For the text-containing cell, return its midpoint in (X, Y) coordinate format. 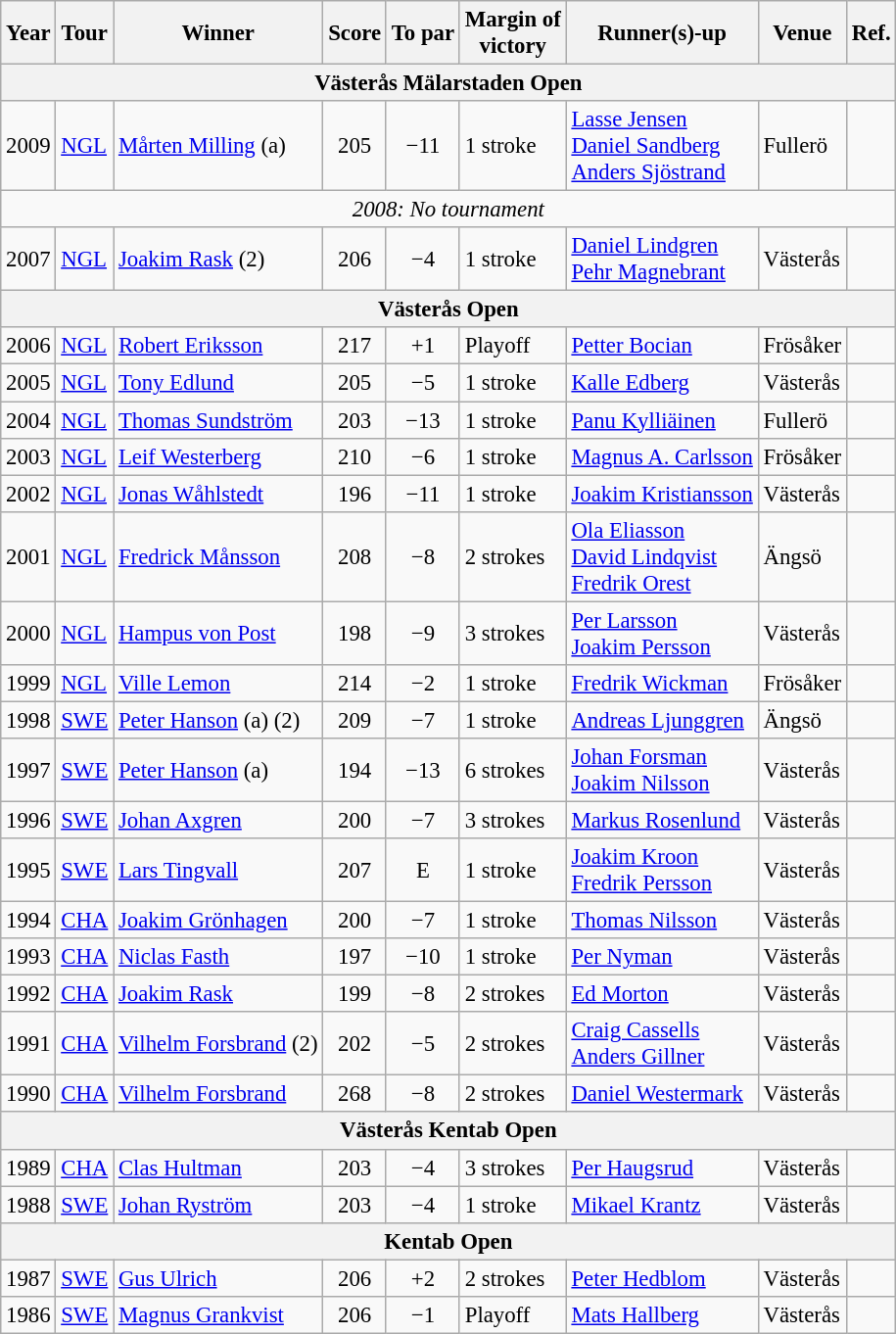
207 (354, 870)
Johan Axgren (218, 820)
To par (423, 33)
1993 (28, 957)
Markus Rosenlund (662, 820)
Score (354, 33)
Vilhelm Forsbrand (218, 1094)
Petter Bocian (662, 346)
Margin ofvictory (513, 33)
Per Larsson Joakim Persson (662, 633)
Fredrik Wickman (662, 684)
1998 (28, 720)
Venue (802, 33)
208 (354, 556)
Mårten Milling (a) (218, 146)
Ref. (871, 33)
Daniel Westermark (662, 1094)
1987 (28, 1278)
2001 (28, 556)
Magnus A. Carlsson (662, 456)
Kalle Edberg (662, 383)
268 (354, 1094)
Niclas Fasth (218, 957)
6 strokes (513, 770)
−10 (423, 957)
Tony Edlund (218, 383)
Daniel Lindgren Pehr Magnebrant (662, 259)
Robert Eriksson (218, 346)
Ville Lemon (218, 684)
Joakim Kroon Fredrik Persson (662, 870)
194 (354, 770)
E (423, 870)
Per Haugsrud (662, 1167)
1997 (28, 770)
2002 (28, 494)
Thomas Sundström (218, 420)
199 (354, 994)
2005 (28, 383)
Johan Forsman Joakim Nilsson (662, 770)
1986 (28, 1315)
1992 (28, 994)
Tour (84, 33)
Västerås Mälarstaden Open (448, 83)
Hampus von Post (218, 633)
1988 (28, 1205)
Mikael Krantz (662, 1205)
Panu Kylliäinen (662, 420)
Jonas Wåhlstedt (218, 494)
196 (354, 494)
Joakim Rask (218, 994)
1990 (28, 1094)
2006 (28, 346)
1989 (28, 1167)
Gus Ulrich (218, 1278)
Mats Hallberg (662, 1315)
Peter Hedblom (662, 1278)
Andreas Ljunggren (662, 720)
Year (28, 33)
2007 (28, 259)
1995 (28, 870)
Joakim Grönhagen (218, 921)
Winner (218, 33)
Joakim Kristiansson (662, 494)
197 (354, 957)
Fredrick Månsson (218, 556)
2000 (28, 633)
Västerås Kentab Open (448, 1131)
+2 (423, 1278)
Lasse Jensen Daniel Sandberg Anders Sjöstrand (662, 146)
Per Nyman (662, 957)
Magnus Grankvist (218, 1315)
Clas Hultman (218, 1167)
1991 (28, 1044)
Leif Westerberg (218, 456)
214 (354, 684)
2003 (28, 456)
2009 (28, 146)
Joakim Rask (2) (218, 259)
1996 (28, 820)
202 (354, 1044)
Kentab Open (448, 1241)
Peter Hanson (a) (2) (218, 720)
Lars Tingvall (218, 870)
Runner(s)-up (662, 33)
Vilhelm Forsbrand (2) (218, 1044)
210 (354, 456)
Craig Cassells Anders Gillner (662, 1044)
Peter Hanson (a) (218, 770)
2008: No tournament (448, 210)
1994 (28, 921)
Västerås Open (448, 310)
Johan Ryström (218, 1205)
Ola Eliasson David Lindqvist Fredrik Orest (662, 556)
Thomas Nilsson (662, 921)
−2 (423, 684)
−1 (423, 1315)
1999 (28, 684)
209 (354, 720)
−9 (423, 633)
217 (354, 346)
198 (354, 633)
−6 (423, 456)
+1 (423, 346)
2004 (28, 420)
Ed Morton (662, 994)
